Extract the [x, y] coordinate from the center of the cell holding the provided text.  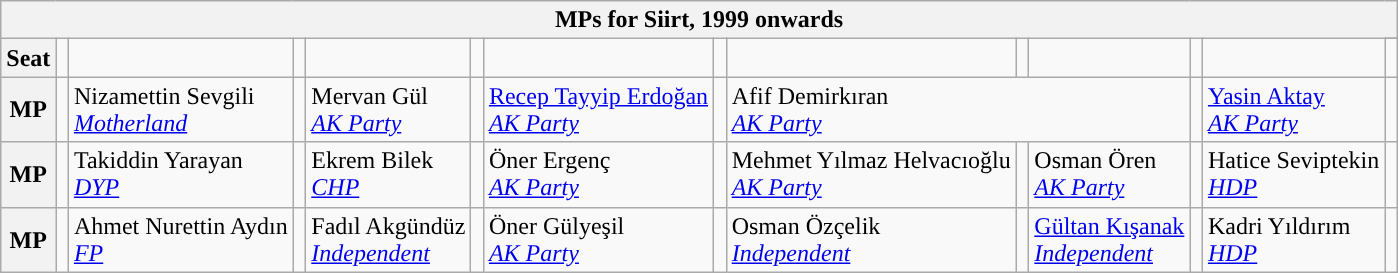
Yasin AktayAK Party [1293, 110]
Hatice SeviptekinHDP [1293, 174]
Kadri YıldırımHDP [1293, 240]
Ahmet Nurettin AydınFP [180, 240]
Osman ÖzçelikIndependent [871, 240]
Recep Tayyip ErdoğanAK Party [598, 110]
Gültan KışanakIndependent [1110, 240]
Fadıl AkgündüzIndependent [388, 240]
Seat [28, 58]
Mehmet Yılmaz HelvacıoğluAK Party [871, 174]
Nizamettin SevgiliMotherland [180, 110]
Afif DemirkıranAK Party [958, 110]
Ekrem BilekCHP [388, 174]
Osman ÖrenAK Party [1110, 174]
Öner ErgençAK Party [598, 174]
MPs for Siirt, 1999 onwards [700, 20]
Mervan GülAK Party [388, 110]
Takiddin YarayanDYP [180, 174]
Öner GülyeşilAK Party [598, 240]
